Find where the given text appears and provide that cell's center as (x, y) coordinate. 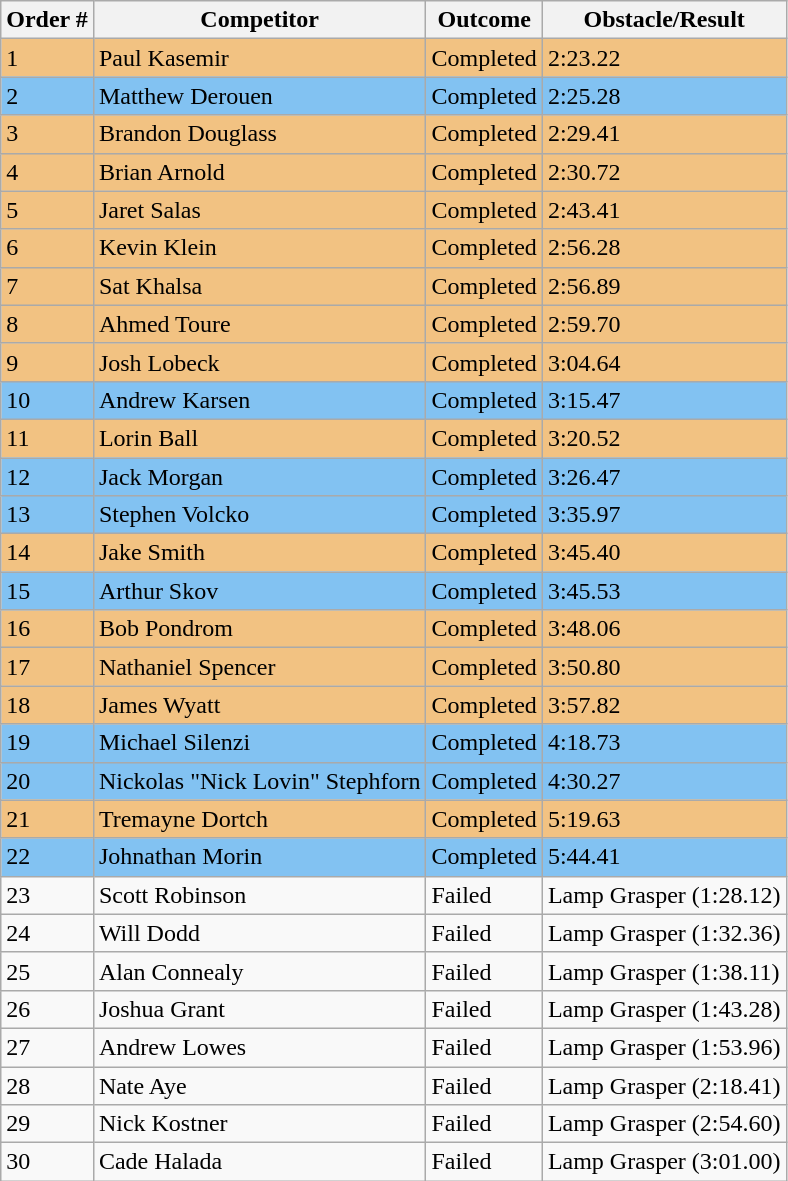
Jack Morgan (260, 477)
3:35.97 (664, 515)
16 (48, 629)
Lamp Grasper (2:18.41) (664, 1085)
18 (48, 705)
19 (48, 743)
Nate Aye (260, 1085)
Alan Connealy (260, 971)
Lamp Grasper (2:54.60) (664, 1124)
Competitor (260, 20)
Michael Silenzi (260, 743)
28 (48, 1085)
3:15.47 (664, 400)
17 (48, 667)
Sat Khalsa (260, 286)
Lamp Grasper (1:38.11) (664, 971)
3 (48, 134)
3:04.64 (664, 362)
Brian Arnold (260, 172)
12 (48, 477)
25 (48, 971)
Matthew Derouen (260, 96)
2:43.41 (664, 210)
Lorin Ball (260, 438)
Stephen Volcko (260, 515)
Cade Halada (260, 1162)
Lamp Grasper (1:53.96) (664, 1047)
Kevin Klein (260, 248)
5:19.63 (664, 819)
14 (48, 553)
Lamp Grasper (1:43.28) (664, 1009)
24 (48, 933)
20 (48, 781)
7 (48, 286)
Lamp Grasper (3:01.00) (664, 1162)
Scott Robinson (260, 895)
2:59.70 (664, 324)
8 (48, 324)
15 (48, 591)
22 (48, 857)
Lamp Grasper (1:32.36) (664, 933)
29 (48, 1124)
Order # (48, 20)
Nickolas "Nick Lovin" Stephforn (260, 781)
2:56.89 (664, 286)
3:50.80 (664, 667)
3:57.82 (664, 705)
Jake Smith (260, 553)
Arthur Skov (260, 591)
Bob Pondrom (260, 629)
13 (48, 515)
Johnathan Morin (260, 857)
Josh Lobeck (260, 362)
Joshua Grant (260, 1009)
4:30.27 (664, 781)
Jaret Salas (260, 210)
3:26.47 (664, 477)
Paul Kasemir (260, 58)
27 (48, 1047)
Nick Kostner (260, 1124)
9 (48, 362)
3:48.06 (664, 629)
Andrew Lowes (260, 1047)
5:44.41 (664, 857)
3:20.52 (664, 438)
Ahmed Toure (260, 324)
10 (48, 400)
2:29.41 (664, 134)
Will Dodd (260, 933)
2:30.72 (664, 172)
Nathaniel Spencer (260, 667)
Obstacle/Result (664, 20)
30 (48, 1162)
21 (48, 819)
1 (48, 58)
4:18.73 (664, 743)
2:56.28 (664, 248)
2 (48, 96)
Outcome (484, 20)
3:45.53 (664, 591)
2:23.22 (664, 58)
Andrew Karsen (260, 400)
26 (48, 1009)
23 (48, 895)
3:45.40 (664, 553)
6 (48, 248)
11 (48, 438)
James Wyatt (260, 705)
4 (48, 172)
Brandon Douglass (260, 134)
Lamp Grasper (1:28.12) (664, 895)
2:25.28 (664, 96)
5 (48, 210)
Tremayne Dortch (260, 819)
